From the cell containing the given text, extract its center point as (X, Y) coordinate. 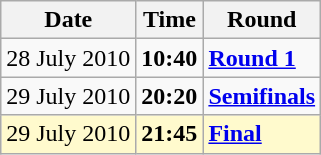
Time (170, 20)
Date (68, 20)
Semifinals (262, 96)
28 July 2010 (68, 58)
Final (262, 134)
10:40 (170, 58)
Round 1 (262, 58)
20:20 (170, 96)
21:45 (170, 134)
Round (262, 20)
